Determine the [x, y] coordinate at the center of the cell enclosing the given text.  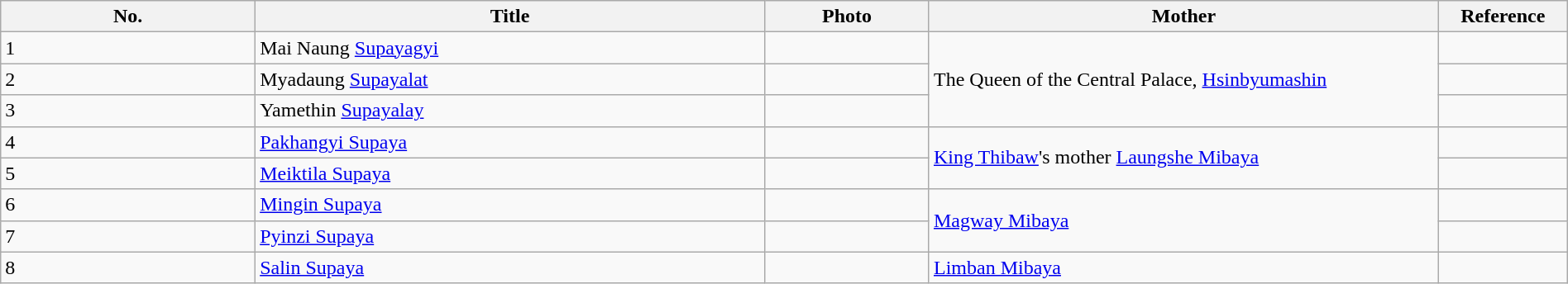
Mai Naung Supayagyi [510, 48]
King Thibaw's mother Laungshe Mibaya [1183, 158]
7 [128, 236]
8 [128, 267]
Pakhangyi Supaya [510, 142]
No. [128, 17]
Salin Supaya [510, 267]
Meiktila Supaya [510, 173]
6 [128, 205]
Pyinzi Supaya [510, 236]
The Queen of the Central Palace, Hsinbyumashin [1183, 79]
5 [128, 173]
Mingin Supaya [510, 205]
3 [128, 111]
Yamethin Supayalay [510, 111]
Photo [847, 17]
Limban Mibaya [1183, 267]
Mother [1183, 17]
Title [510, 17]
2 [128, 79]
Reference [1503, 17]
Magway Mibaya [1183, 220]
4 [128, 142]
Myadaung Supayalat [510, 79]
1 [128, 48]
